From the cell containing the given text, extract its center point as [x, y] coordinate. 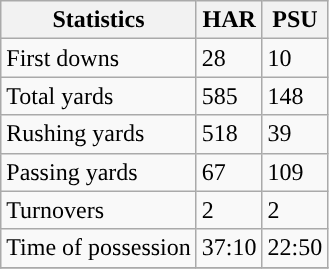
Rushing yards [99, 134]
148 [295, 96]
10 [295, 58]
67 [229, 172]
22:50 [295, 248]
Statistics [99, 20]
Passing yards [99, 172]
28 [229, 58]
37:10 [229, 248]
39 [295, 134]
First downs [99, 58]
109 [295, 172]
Turnovers [99, 210]
HAR [229, 20]
Time of possession [99, 248]
Total yards [99, 96]
585 [229, 96]
PSU [295, 20]
518 [229, 134]
